Search for the cell housing the specified text and yield its (X, Y) center coordinate. 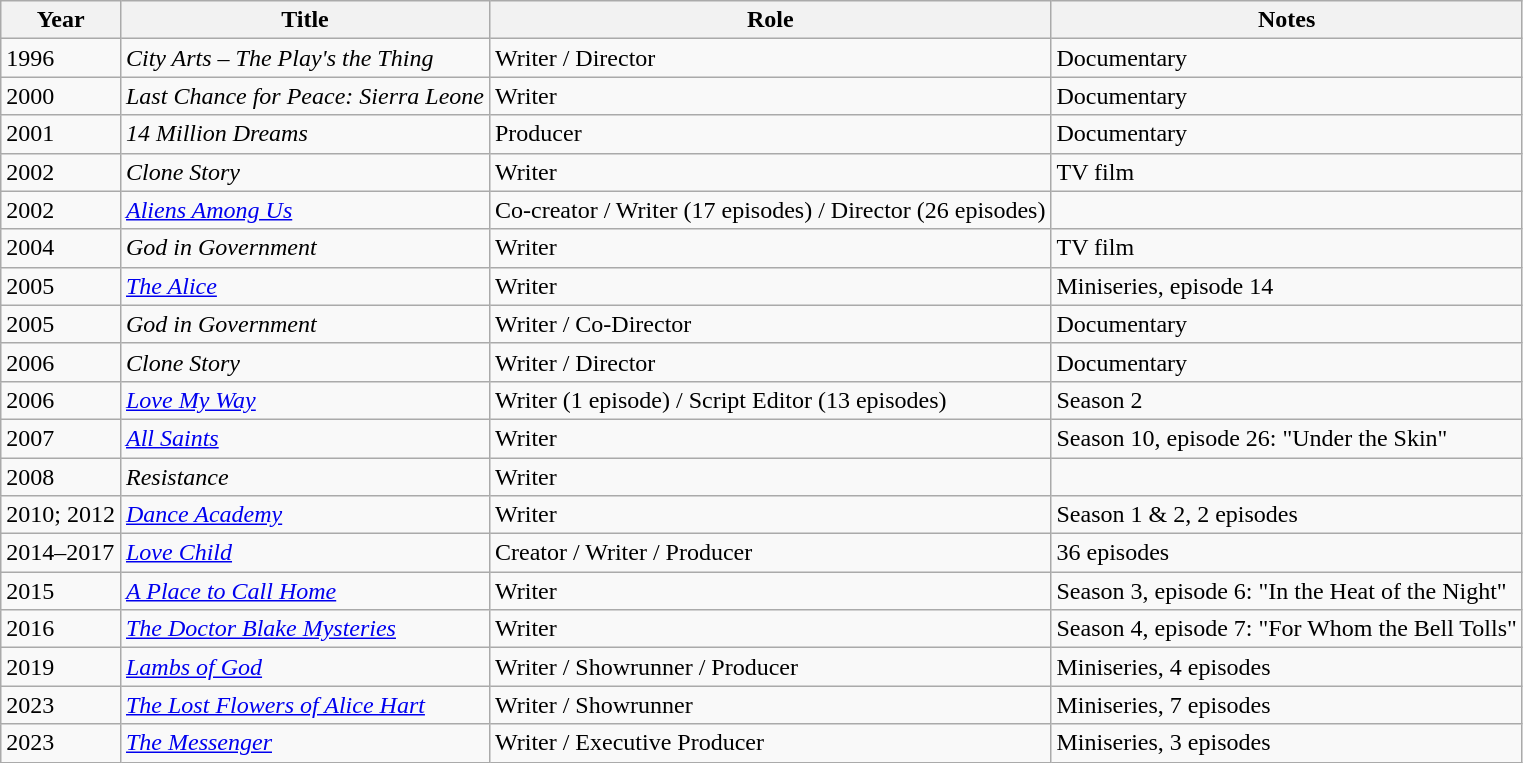
Writer / Executive Producer (770, 743)
Co-creator / Writer (17 episodes) / Director (26 episodes) (770, 210)
Role (770, 20)
Writer / Co-Director (770, 324)
Creator / Writer / Producer (770, 553)
Aliens Among Us (304, 210)
Love My Way (304, 400)
Title (304, 20)
Season 2 (1286, 400)
Dance Academy (304, 515)
Miniseries, episode 14 (1286, 286)
2007 (61, 438)
Season 1 & 2, 2 episodes (1286, 515)
1996 (61, 58)
14 Million Dreams (304, 134)
The Alice (304, 286)
2004 (61, 248)
Lambs of God (304, 667)
2019 (61, 667)
The Messenger (304, 743)
City Arts – The Play's the Thing (304, 58)
Last Chance for Peace: Sierra Leone (304, 96)
Year (61, 20)
Miniseries, 3 episodes (1286, 743)
Resistance (304, 477)
Writer / Showrunner / Producer (770, 667)
Season 3, episode 6: "In the Heat of the Night" (1286, 591)
2001 (61, 134)
A Place to Call Home (304, 591)
2008 (61, 477)
2015 (61, 591)
Producer (770, 134)
Love Child (304, 553)
Notes (1286, 20)
All Saints (304, 438)
Writer / Showrunner (770, 705)
The Lost Flowers of Alice Hart (304, 705)
2000 (61, 96)
The Doctor Blake Mysteries (304, 629)
2014–2017 (61, 553)
Season 10, episode 26: "Under the Skin" (1286, 438)
Miniseries, 7 episodes (1286, 705)
Season 4, episode 7: "For Whom the Bell Tolls" (1286, 629)
2010; 2012 (61, 515)
Writer (1 episode) / Script Editor (13 episodes) (770, 400)
2016 (61, 629)
36 episodes (1286, 553)
Miniseries, 4 episodes (1286, 667)
